Capture the cell that displays the provided text and extract its (x, y) central coordinate. 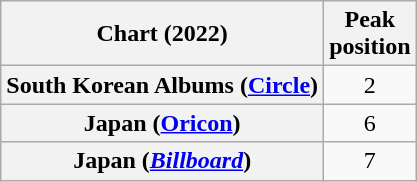
Japan (Billboard) (162, 161)
2 (370, 85)
6 (370, 123)
7 (370, 161)
Peakposition (370, 34)
South Korean Albums (Circle) (162, 85)
Japan (Oricon) (162, 123)
Chart (2022) (162, 34)
